Output the (X, Y) coordinate of the center of the cell containing the given text.  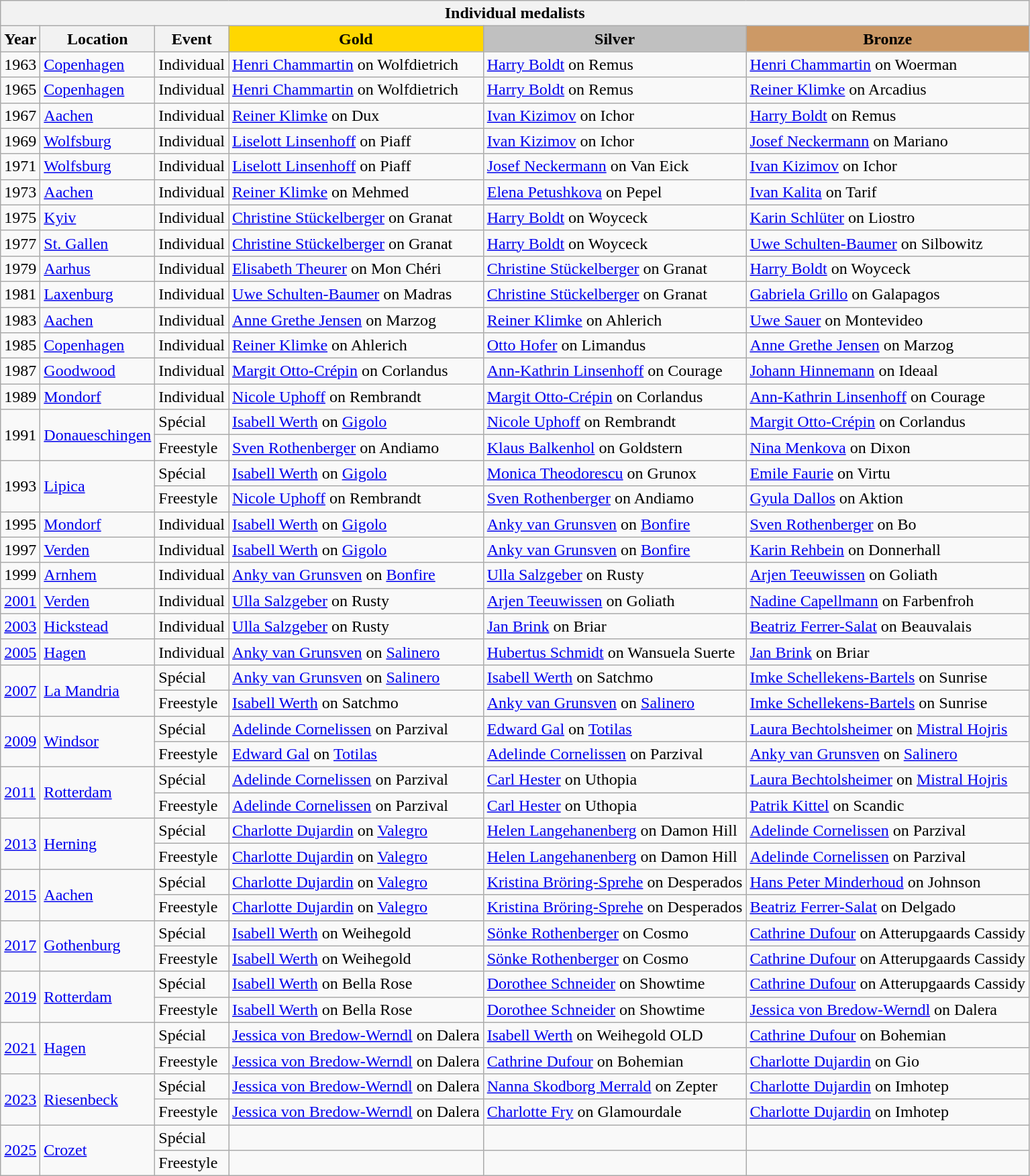
Gabriela Grillo on Galapagos (888, 294)
Uwe Sauer on Montevideo (888, 320)
Bronze (888, 39)
Location (98, 39)
Nanna Skodborg Merrald on Zepter (615, 1086)
Hickstead (98, 626)
Uwe Schulten-Baumer on Silbowitz (888, 243)
2001 (20, 601)
Goodwood (98, 371)
Reiner Klimke on Mehmed (356, 192)
Herning (98, 844)
Klaus Balkenhol on Goldstern (615, 448)
2015 (20, 895)
Gold (356, 39)
Isabell Werth on Weihegold OLD (615, 1035)
1999 (20, 575)
Individual medalists (515, 13)
Emile Faurie on Virtu (888, 473)
Elisabeth Theurer on Mon Chéri (356, 268)
Donaueschingen (98, 435)
St. Gallen (98, 243)
1977 (20, 243)
Gyula Dallos on Aktion (888, 499)
2013 (20, 844)
Gothenburg (98, 946)
1975 (20, 217)
2007 (20, 690)
2011 (20, 793)
Event (192, 39)
Nina Menkova on Dixon (888, 448)
Johann Hinnemann on Ideaal (888, 371)
2025 (20, 1150)
Kyiv (98, 217)
Reiner Klimke on Dux (356, 115)
Elena Petushkova on Pepel (615, 192)
Lipica (98, 486)
2003 (20, 626)
1965 (20, 90)
1981 (20, 294)
Josef Neckermann on Mariano (888, 141)
Nadine Capellmann on Farbenfroh (888, 601)
Crozet (98, 1150)
1979 (20, 268)
Windsor (98, 741)
1969 (20, 141)
Year (20, 39)
Karin Rehbein on Donnerhall (888, 550)
2019 (20, 997)
Otto Hofer on Limandus (615, 346)
La Mandria (98, 690)
1973 (20, 192)
1983 (20, 320)
Patrik Kittel on Scandic (888, 805)
Silver (615, 39)
2017 (20, 946)
Charlotte Fry on Glamourdale (615, 1112)
Monica Theodorescu on Grunox (615, 473)
Arnhem (98, 575)
Henri Chammartin on Woerman (888, 64)
Josef Neckermann on Van Eick (615, 166)
Sven Rothenberger on Bo (888, 524)
1967 (20, 115)
1987 (20, 371)
Beatriz Ferrer-Salat on Delgado (888, 908)
1985 (20, 346)
Ivan Kalita on Tarif (888, 192)
Beatriz Ferrer-Salat on Beauvalais (888, 626)
1963 (20, 64)
1997 (20, 550)
2009 (20, 741)
1993 (20, 486)
2005 (20, 652)
1989 (20, 397)
1995 (20, 524)
Karin Schlüter on Liostro (888, 217)
Charlotte Dujardin on Gio (888, 1061)
2021 (20, 1048)
1971 (20, 166)
Aarhus (98, 268)
Laxenburg (98, 294)
Riesenbeck (98, 1099)
2023 (20, 1099)
Hubertus Schmidt on Wansuela Suerte (615, 652)
1991 (20, 435)
Hans Peter Minderhoud on Johnson (888, 882)
Uwe Schulten-Baumer on Madras (356, 294)
Reiner Klimke on Arcadius (888, 90)
